Find where the given text appears and provide that cell's center as [x, y] coordinate. 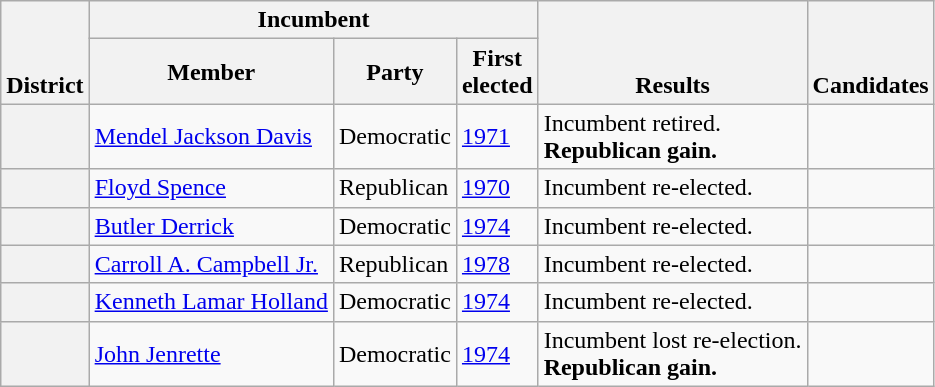
Party [394, 72]
John Jenrette [211, 354]
1971 [497, 136]
Firstelected [497, 72]
Floyd Spence [211, 188]
Incumbent retired.Republican gain. [672, 136]
Member [211, 72]
Kenneth Lamar Holland [211, 302]
Incumbent [314, 20]
Mendel Jackson Davis [211, 136]
1970 [497, 188]
District [45, 52]
Butler Derrick [211, 226]
Results [672, 52]
Carroll A. Campbell Jr. [211, 264]
Candidates [870, 52]
Incumbent lost re-election.Republican gain. [672, 354]
1978 [497, 264]
